Pinpoint the cell where the given text exists, returning its [x, y] midpoint coordinate. 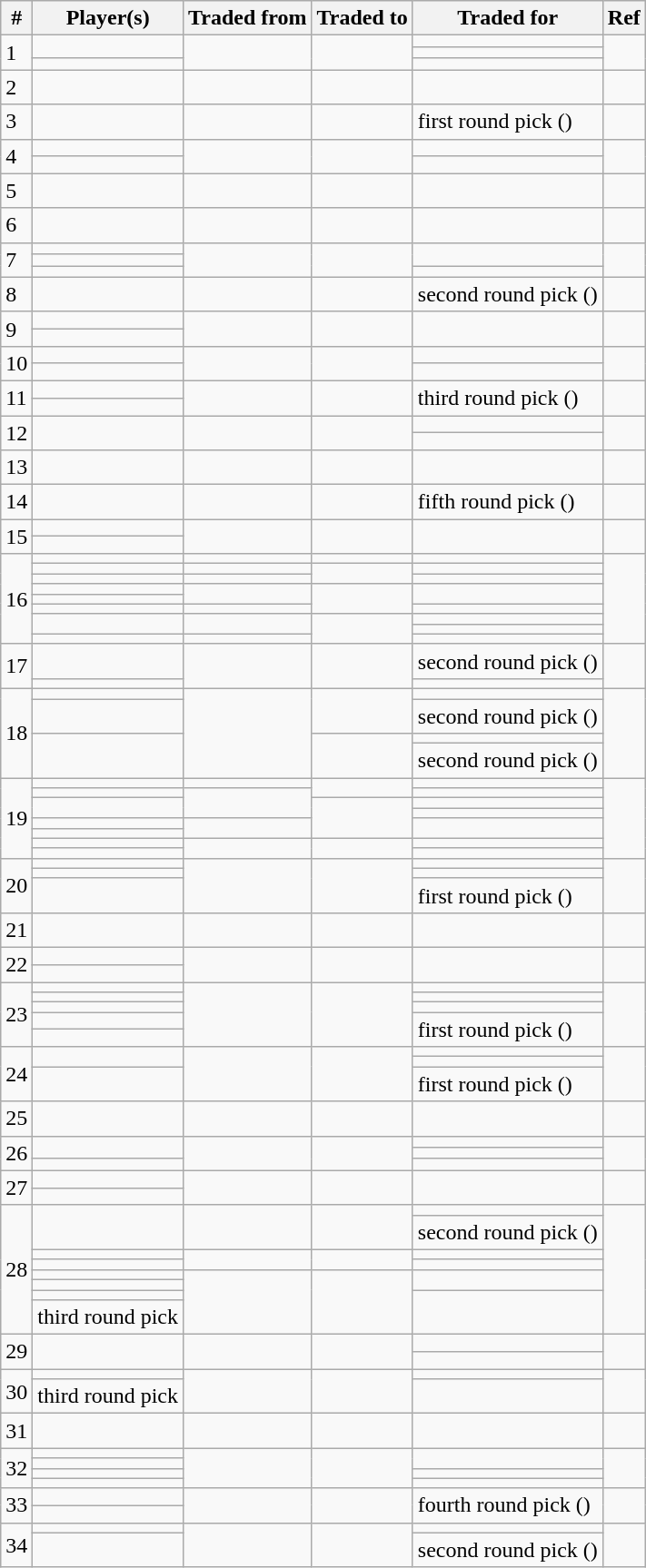
27 [16, 1188]
fifth round pick () [507, 502]
Traded from [247, 18]
21 [16, 930]
12 [16, 433]
6 [16, 225]
30 [16, 1391]
19 [16, 818]
17 [16, 666]
7 [16, 260]
26 [16, 1153]
Traded for [507, 18]
third round pick () [507, 398]
18 [16, 733]
Ref [623, 18]
14 [16, 502]
24 [16, 1074]
22 [16, 964]
13 [16, 468]
fourth round pick () [507, 1505]
11 [16, 398]
20 [16, 885]
34 [16, 1545]
9 [16, 329]
10 [16, 363]
Player(s) [108, 18]
# [16, 18]
Traded to [362, 18]
16 [16, 599]
25 [16, 1119]
28 [16, 1269]
3 [16, 122]
23 [16, 1015]
4 [16, 156]
29 [16, 1352]
5 [16, 191]
8 [16, 294]
31 [16, 1431]
2 [16, 87]
32 [16, 1468]
1 [16, 53]
33 [16, 1505]
15 [16, 537]
